Determine the (x, y) coordinate at the center of the cell enclosing the given text.  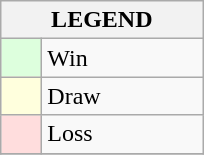
LEGEND (102, 20)
Draw (122, 96)
Loss (122, 134)
Win (122, 58)
